Search for the cell housing the specified text and yield its [X, Y] center coordinate. 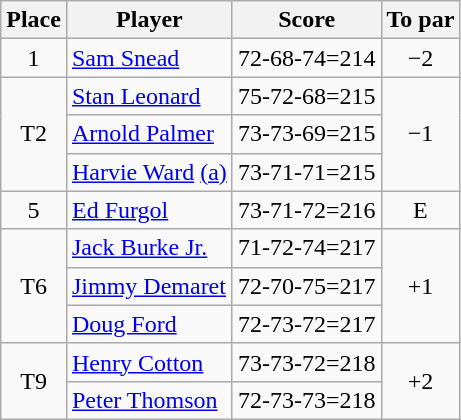
72-70-75=217 [306, 286]
E [420, 210]
72-68-74=214 [306, 58]
Jimmy Demaret [149, 286]
Sam Snead [149, 58]
Score [306, 20]
73-71-71=215 [306, 172]
1 [34, 58]
Player [149, 20]
T6 [34, 286]
+2 [420, 381]
73-73-69=215 [306, 134]
T2 [34, 134]
71-72-74=217 [306, 248]
73-71-72=216 [306, 210]
5 [34, 210]
72-73-72=217 [306, 324]
To par [420, 20]
Doug Ford [149, 324]
Arnold Palmer [149, 134]
72-73-73=218 [306, 400]
Stan Leonard [149, 96]
+1 [420, 286]
75-72-68=215 [306, 96]
73-73-72=218 [306, 362]
Jack Burke Jr. [149, 248]
Harvie Ward (a) [149, 172]
−2 [420, 58]
Place [34, 20]
Ed Furgol [149, 210]
T9 [34, 381]
−1 [420, 134]
Peter Thomson [149, 400]
Henry Cotton [149, 362]
